Provide the (x, y) coordinate of the cell's center where the given text is located.  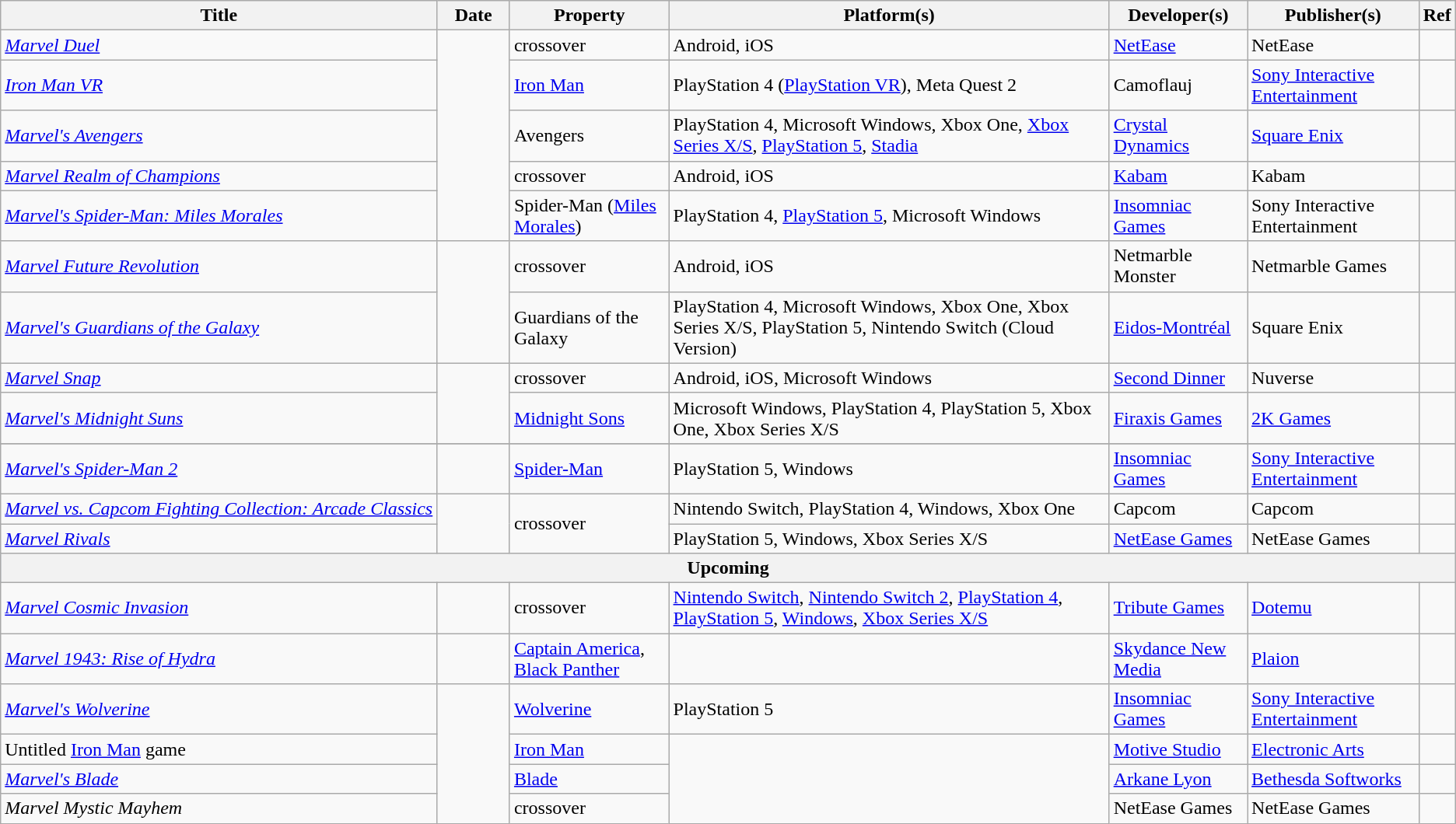
Marvel Snap (219, 378)
Marvel Mystic Mayhem (219, 808)
Arkane Lyon (1178, 779)
Nuverse (1333, 378)
Platform(s) (889, 16)
Tribute Games (1178, 608)
Marvel Duel (219, 45)
Date (474, 16)
Midnight Sons (590, 418)
Microsoft Windows, PlayStation 4, PlayStation 5, Xbox One, Xbox Series X/S (889, 418)
Netmarble Monster (1178, 266)
Spider-Man (590, 468)
Blade (590, 779)
Marvel's Wolverine (219, 709)
PlayStation 5, Windows, Xbox Series X/S (889, 539)
2K Games (1333, 418)
Eidos-Montréal (1178, 327)
Title (219, 16)
Android, iOS, Microsoft Windows (889, 378)
Marvel's Blade (219, 779)
Property (590, 16)
Marvel vs. Capcom Fighting Collection: Arcade Classics (219, 508)
PlayStation 4 (PlayStation VR), Meta Quest 2 (889, 86)
Guardians of the Galaxy (590, 327)
Camoflauj (1178, 86)
Upcoming (728, 568)
Netmarble Games (1333, 266)
PlayStation 5, Windows (889, 468)
PlayStation 5 (889, 709)
Electronic Arts (1333, 749)
Skydance New Media (1178, 659)
PlayStation 4, Microsoft Windows, Xbox One, Xbox Series X/S, PlayStation 5, Nintendo Switch (Cloud Version) (889, 327)
Marvel Future Revolution (219, 266)
Developer(s) (1178, 16)
Iron Man VR (219, 86)
Untitled Iron Man game (219, 749)
PlayStation 4, PlayStation 5, Microsoft Windows (889, 216)
Wolverine (590, 709)
Marvel Cosmic Invasion (219, 608)
Marvel 1943: Rise of Hydra (219, 659)
Nintendo Switch, PlayStation 4, Windows, Xbox One (889, 508)
Marvel's Spider-Man 2 (219, 468)
Firaxis Games (1178, 418)
Dotemu (1333, 608)
Marvel Rivals (219, 539)
Captain America, Black Panther (590, 659)
Nintendo Switch, Nintendo Switch 2, PlayStation 4, PlayStation 5, Windows, Xbox Series X/S (889, 608)
Ref (1437, 16)
Spider-Man (Miles Morales) (590, 216)
Marvel Realm of Champions (219, 176)
Marvel's Spider-Man: Miles Morales (219, 216)
Bethesda Softworks (1333, 779)
Marvel's Midnight Suns (219, 418)
PlayStation 4, Microsoft Windows, Xbox One, Xbox Series X/S, PlayStation 5, Stadia (889, 135)
Second Dinner (1178, 378)
Avengers (590, 135)
Marvel's Guardians of the Galaxy (219, 327)
Marvel's Avengers (219, 135)
Publisher(s) (1333, 16)
Motive Studio (1178, 749)
Crystal Dynamics (1178, 135)
Plaion (1333, 659)
